Capture the cell that displays the provided text and extract its (X, Y) central coordinate. 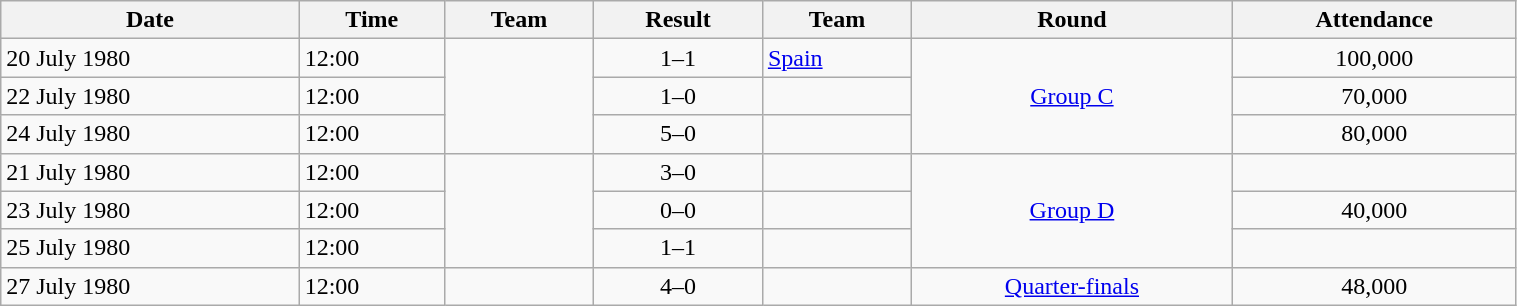
27 July 1980 (150, 286)
Round (1072, 20)
Date (150, 20)
70,000 (1374, 96)
100,000 (1374, 58)
Result (678, 20)
3–0 (678, 172)
4–0 (678, 286)
1–0 (678, 96)
Spain (836, 58)
40,000 (1374, 210)
21 July 1980 (150, 172)
20 July 1980 (150, 58)
0–0 (678, 210)
Time (372, 20)
Quarter-finals (1072, 286)
22 July 1980 (150, 96)
80,000 (1374, 134)
25 July 1980 (150, 248)
23 July 1980 (150, 210)
Group D (1072, 210)
24 July 1980 (150, 134)
Attendance (1374, 20)
Group C (1072, 96)
48,000 (1374, 286)
5–0 (678, 134)
